Return the [x, y] coordinate for the center point of the cell that contains the specified text.  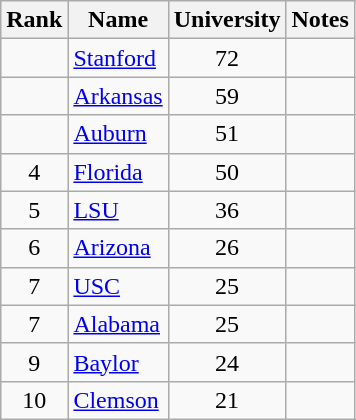
10 [34, 400]
USC [118, 286]
Stanford [118, 58]
Arizona [118, 248]
Name [118, 20]
Clemson [118, 400]
Alabama [118, 324]
LSU [118, 210]
University [227, 20]
24 [227, 362]
Florida [118, 172]
51 [227, 134]
21 [227, 400]
50 [227, 172]
9 [34, 362]
72 [227, 58]
4 [34, 172]
5 [34, 210]
26 [227, 248]
36 [227, 210]
Arkansas [118, 96]
Notes [320, 20]
59 [227, 96]
Auburn [118, 134]
Baylor [118, 362]
Rank [34, 20]
6 [34, 248]
